Search for the cell housing the specified text and yield its [x, y] center coordinate. 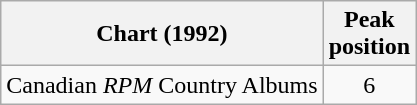
Canadian RPM Country Albums [162, 85]
Peakposition [369, 34]
6 [369, 85]
Chart (1992) [162, 34]
